Extract the (x, y) coordinate from the center of the cell holding the provided text.  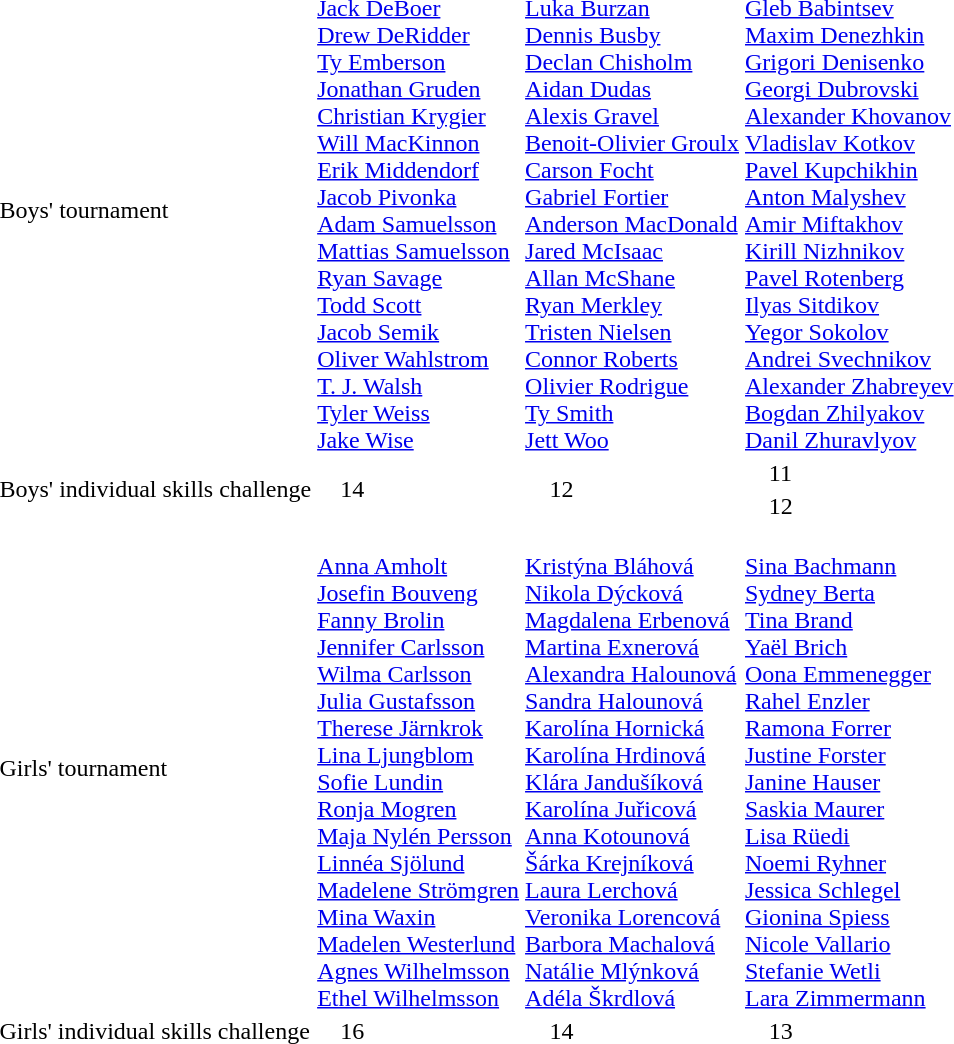
14 (430, 490)
12 (644, 490)
